Provide the [x, y] coordinate of the cell's center where the given text is located.  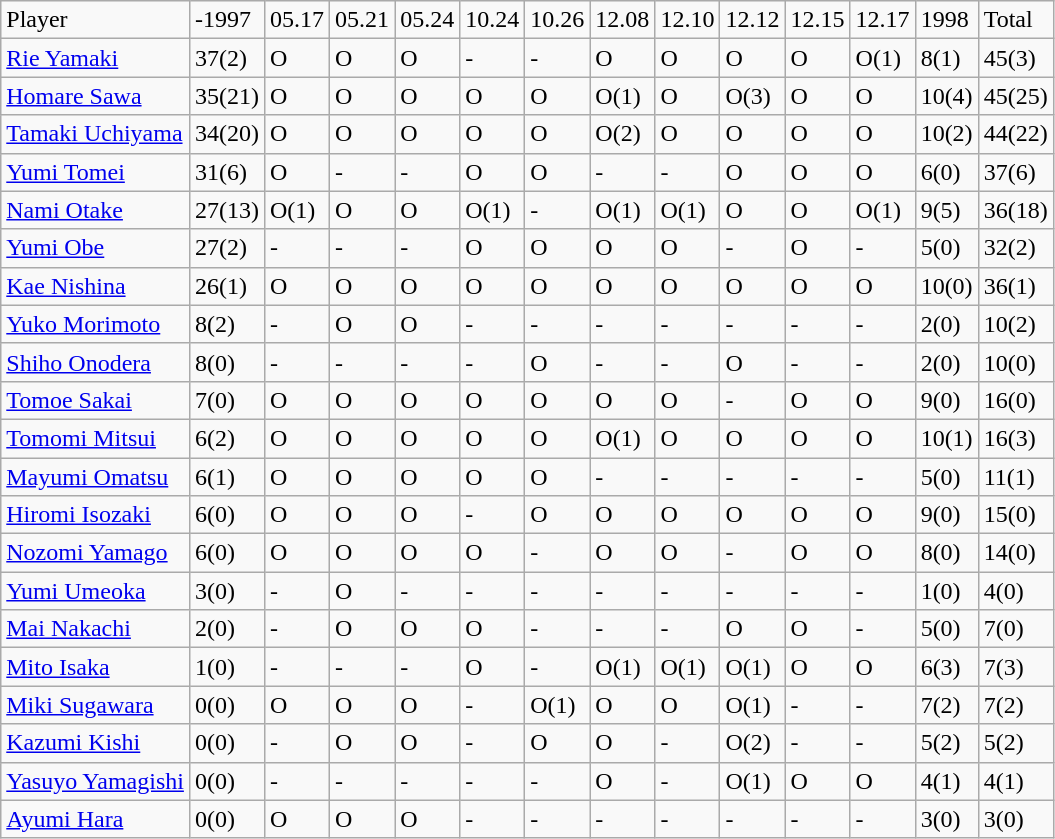
Tomomi Mitsui [96, 438]
Yasuyo Yamagishi [96, 781]
6(2) [226, 438]
Mayumi Omatsu [96, 477]
Nami Otake [96, 210]
Tamaki Uchiyama [96, 134]
10.24 [492, 20]
Ayumi Hara [96, 819]
27(2) [226, 248]
36(18) [1016, 210]
Hiromi Isozaki [96, 515]
Total [1016, 20]
Homare Sawa [96, 96]
Shiho Onodera [96, 362]
4(0) [1016, 591]
O(3) [752, 96]
11(1) [1016, 477]
Mai Nakachi [96, 629]
Miki Sugawara [96, 705]
Mito Isaka [96, 667]
6(1) [226, 477]
12.08 [622, 20]
26(1) [226, 286]
10(1) [946, 438]
Yumi Tomei [96, 172]
7(3) [1016, 667]
31(6) [226, 172]
Kazumi Kishi [96, 743]
-1997 [226, 20]
10(4) [946, 96]
Yumi Umeoka [96, 591]
1998 [946, 20]
32(2) [1016, 248]
Tomoe Sakai [96, 400]
Yumi Obe [96, 248]
Nozomi Yamago [96, 553]
12.12 [752, 20]
05.21 [362, 20]
27(13) [226, 210]
34(20) [226, 134]
05.17 [296, 20]
37(2) [226, 58]
15(0) [1016, 515]
12.17 [882, 20]
36(1) [1016, 286]
10.26 [558, 20]
44(22) [1016, 134]
37(6) [1016, 172]
45(3) [1016, 58]
9(5) [946, 210]
6(3) [946, 667]
Yuko Morimoto [96, 324]
Kae Nishina [96, 286]
45(25) [1016, 96]
16(3) [1016, 438]
8(2) [226, 324]
Player [96, 20]
12.10 [688, 20]
8(1) [946, 58]
05.24 [428, 20]
35(21) [226, 96]
Rie Yamaki [96, 58]
14(0) [1016, 553]
16(0) [1016, 400]
12.15 [818, 20]
